Output the (X, Y) coordinate of the center of the cell containing the given text.  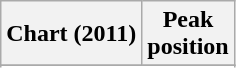
Peak position (188, 34)
Chart (2011) (72, 34)
